Return [x, y] of the center of cell containing provided text 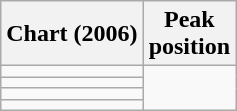
Chart (2006) [72, 34]
Peakposition [189, 34]
